For the text-containing cell, return its midpoint in [X, Y] coordinate format. 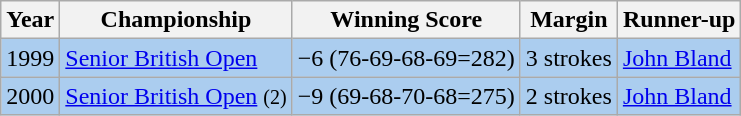
Margin [568, 20]
2 strokes [568, 96]
Championship [176, 20]
−6 (76-69-68-69=282) [406, 58]
Runner-up [679, 20]
2000 [30, 96]
Winning Score [406, 20]
1999 [30, 58]
Senior British Open (2) [176, 96]
Senior British Open [176, 58]
3 strokes [568, 58]
−9 (69-68-70-68=275) [406, 96]
Year [30, 20]
